Pinpoint the cell where the given text exists, returning its (x, y) midpoint coordinate. 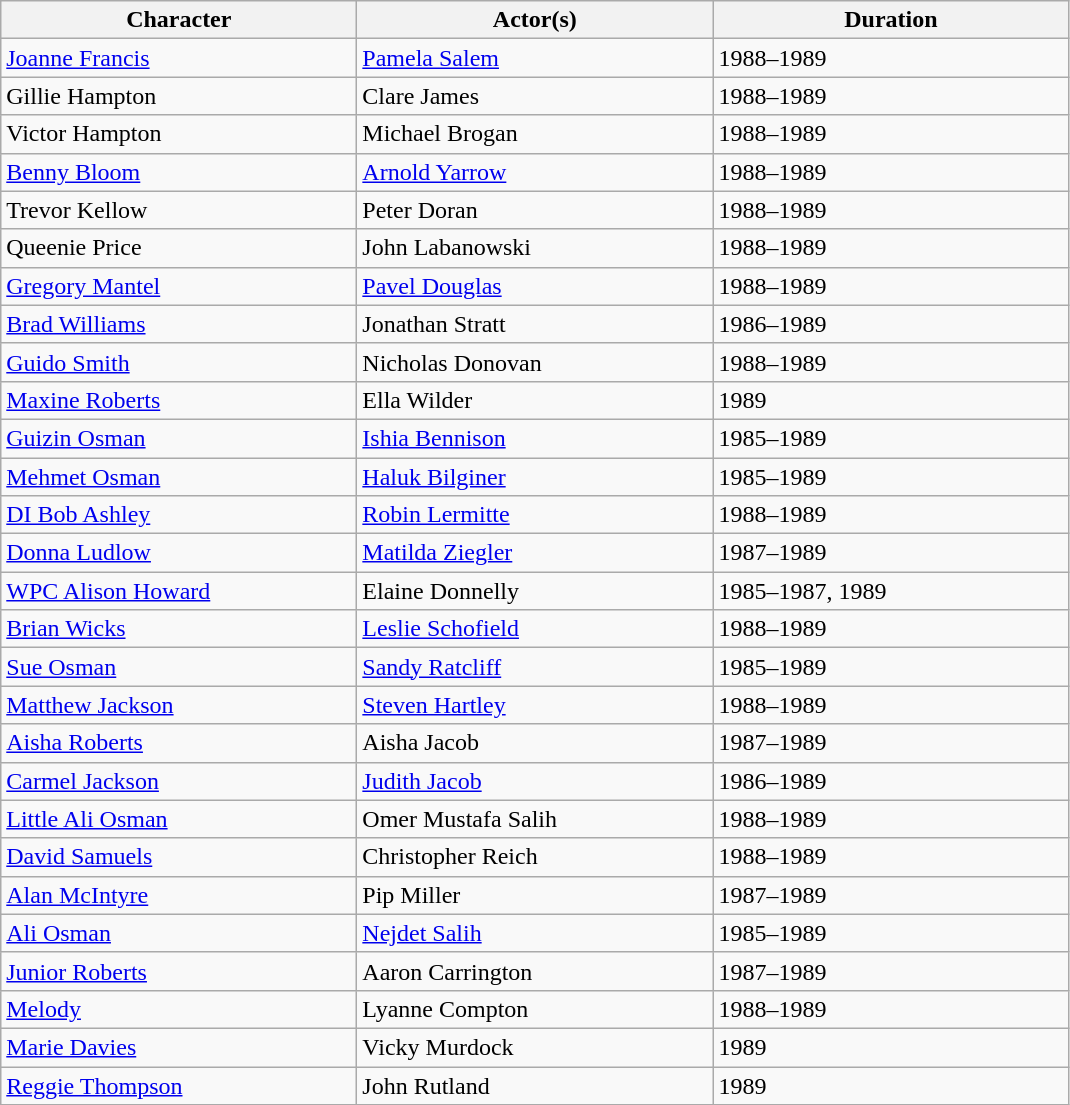
Gregory Mantel (179, 286)
Nejdet Salih (535, 933)
Brad Williams (179, 324)
Junior Roberts (179, 971)
Nicholas Donovan (535, 362)
Guizin Osman (179, 438)
Guido Smith (179, 362)
Michael Brogan (535, 134)
Brian Wicks (179, 629)
Carmel Jackson (179, 781)
Robin Lermitte (535, 515)
John Rutland (535, 1085)
Sandy Ratcliff (535, 667)
Sue Osman (179, 667)
Melody (179, 1009)
Vicky Murdock (535, 1047)
Trevor Kellow (179, 210)
Ella Wilder (535, 400)
Donna Ludlow (179, 553)
Elaine Donnelly (535, 591)
Arnold Yarrow (535, 172)
Ishia Bennison (535, 438)
DI Bob Ashley (179, 515)
John Labanowski (535, 248)
David Samuels (179, 857)
Pamela Salem (535, 58)
Gillie Hampton (179, 96)
Victor Hampton (179, 134)
Steven Hartley (535, 705)
1985–1987, 1989 (891, 591)
Queenie Price (179, 248)
Pavel Douglas (535, 286)
Jonathan Stratt (535, 324)
Matthew Jackson (179, 705)
Duration (891, 20)
Actor(s) (535, 20)
Peter Doran (535, 210)
Little Ali Osman (179, 819)
Judith Jacob (535, 781)
WPC Alison Howard (179, 591)
Marie Davies (179, 1047)
Alan McIntyre (179, 895)
Aisha Roberts (179, 743)
Omer Mustafa Salih (535, 819)
Mehmet Osman (179, 477)
Benny Bloom (179, 172)
Aisha Jacob (535, 743)
Character (179, 20)
Aaron Carrington (535, 971)
Christopher Reich (535, 857)
Pip Miller (535, 895)
Joanne Francis (179, 58)
Ali Osman (179, 933)
Reggie Thompson (179, 1085)
Matilda Ziegler (535, 553)
Haluk Bilginer (535, 477)
Clare James (535, 96)
Maxine Roberts (179, 400)
Leslie Schofield (535, 629)
Lyanne Compton (535, 1009)
